Return the [X, Y] coordinate for the center point of the cell that contains the specified text.  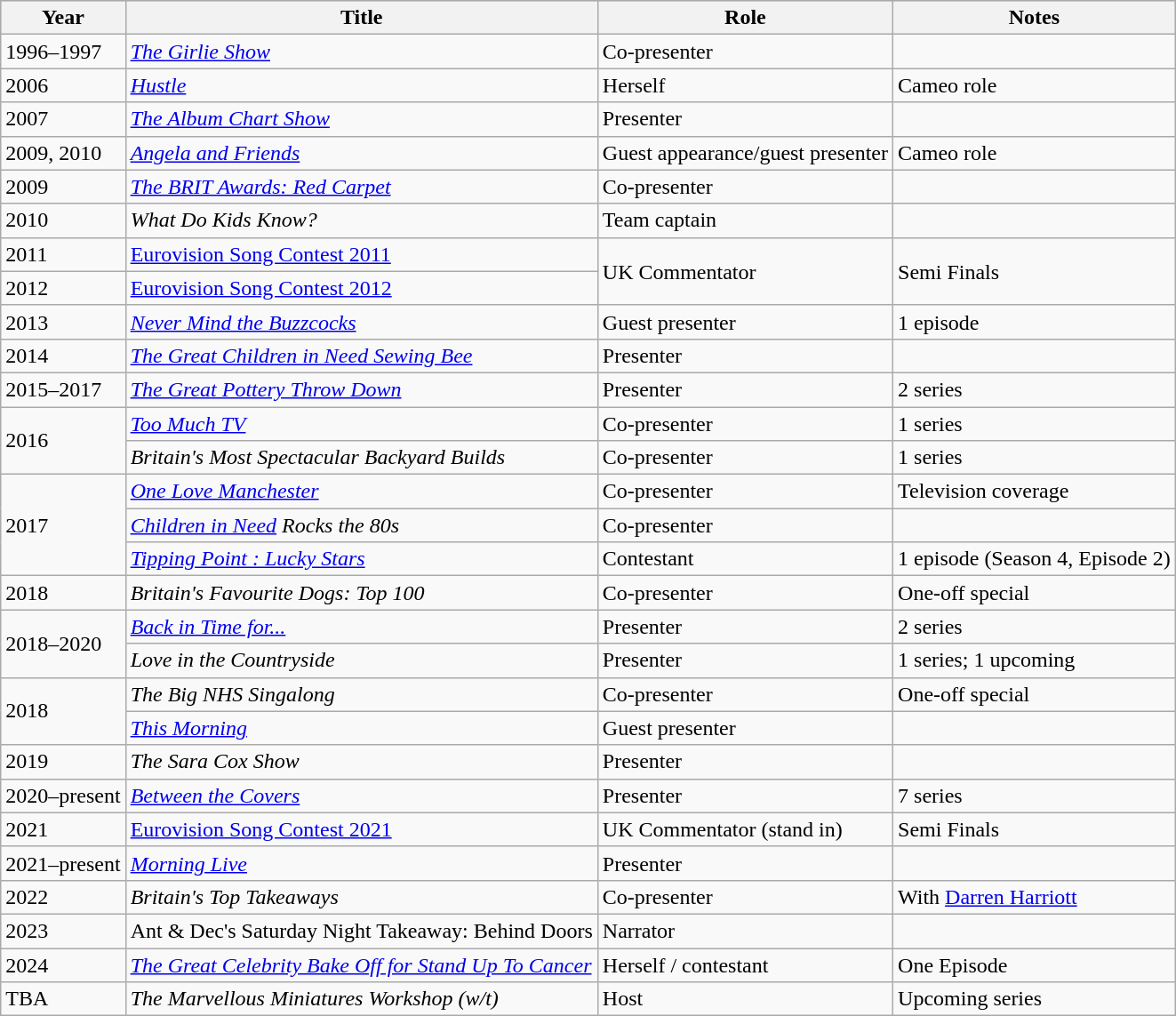
2013 [63, 322]
2009 [63, 187]
Ant & Dec's Saturday Night Takeaway: Behind Doors [361, 931]
Britain's Top Takeaways [361, 897]
Eurovision Song Contest 2021 [361, 829]
2021 [63, 829]
Team captain [745, 220]
Host [745, 999]
Hustle [361, 85]
2019 [63, 762]
The Big NHS Singalong [361, 694]
Between the Covers [361, 796]
Eurovision Song Contest 2011 [361, 254]
The Marvellous Miniatures Workshop (w/t) [361, 999]
2009, 2010 [63, 153]
Eurovision Song Contest 2012 [361, 288]
Narrator [745, 931]
The Album Chart Show [361, 119]
1 episode (Season 4, Episode 2) [1035, 559]
The Great Celebrity Bake Off for Stand Up To Cancer [361, 964]
Title [361, 18]
2007 [63, 119]
The BRIT Awards: Red Carpet [361, 187]
What Do Kids Know? [361, 220]
Herself [745, 85]
The Girlie Show [361, 52]
2024 [63, 964]
Role [745, 18]
Back in Time for... [361, 627]
2023 [63, 931]
Television coverage [1035, 492]
2018–2020 [63, 644]
2012 [63, 288]
2022 [63, 897]
Too Much TV [361, 424]
7 series [1035, 796]
Children in Need Rocks the 80s [361, 525]
2021–present [63, 863]
2020–present [63, 796]
1 episode [1035, 322]
Upcoming series [1035, 999]
2017 [63, 525]
The Great Pottery Throw Down [361, 389]
Morning Live [361, 863]
2015–2017 [63, 389]
Never Mind the Buzzcocks [361, 322]
The Sara Cox Show [361, 762]
1996–1997 [63, 52]
With Darren Harriott [1035, 897]
Britain's Most Spectacular Backyard Builds [361, 458]
Year [63, 18]
TBA [63, 999]
One Love Manchester [361, 492]
The Great Children in Need Sewing Bee [361, 356]
One Episode [1035, 964]
Notes [1035, 18]
1 series; 1 upcoming [1035, 660]
UK Commentator [745, 271]
Guest appearance/guest presenter [745, 153]
Herself / contestant [745, 964]
Angela and Friends [361, 153]
UK Commentator (stand in) [745, 829]
2014 [63, 356]
2006 [63, 85]
Tipping Point : Lucky Stars [361, 559]
2010 [63, 220]
Love in the Countryside [361, 660]
Contestant [745, 559]
2011 [63, 254]
2016 [63, 441]
This Morning [361, 728]
Britain's Favourite Dogs: Top 100 [361, 593]
